Locate the cell with the specified text and output its [X, Y] center coordinate. 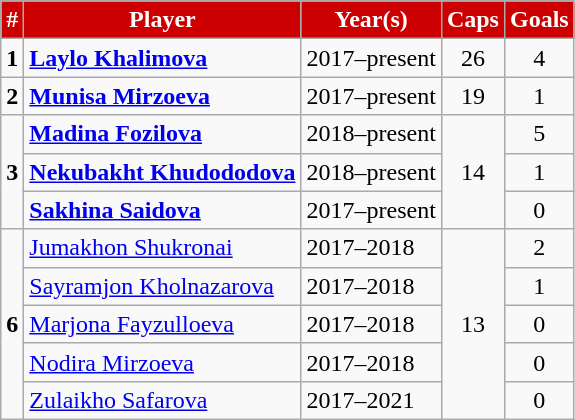
Madina Fozilova [162, 134]
Sakhina Saidova [162, 210]
Zulaikho Safarova [162, 400]
Sayramjon Kholnazarova [162, 286]
Munisa Mirzoeva [162, 96]
Nekubakht Khudododova [162, 172]
# [12, 20]
3 [12, 172]
Player [162, 20]
Jumakhon Shukronai [162, 248]
5 [539, 134]
Laylo Khalimova [162, 58]
Year(s) [371, 20]
Nodira Mirzoeva [162, 362]
14 [472, 172]
13 [472, 324]
Goals [539, 20]
4 [539, 58]
19 [472, 96]
Marjona Fayzulloeva [162, 324]
Caps [472, 20]
26 [472, 58]
6 [12, 324]
2017–2021 [371, 400]
